Detect which cell encompasses the target text, then output its [x, y] center coordinate. 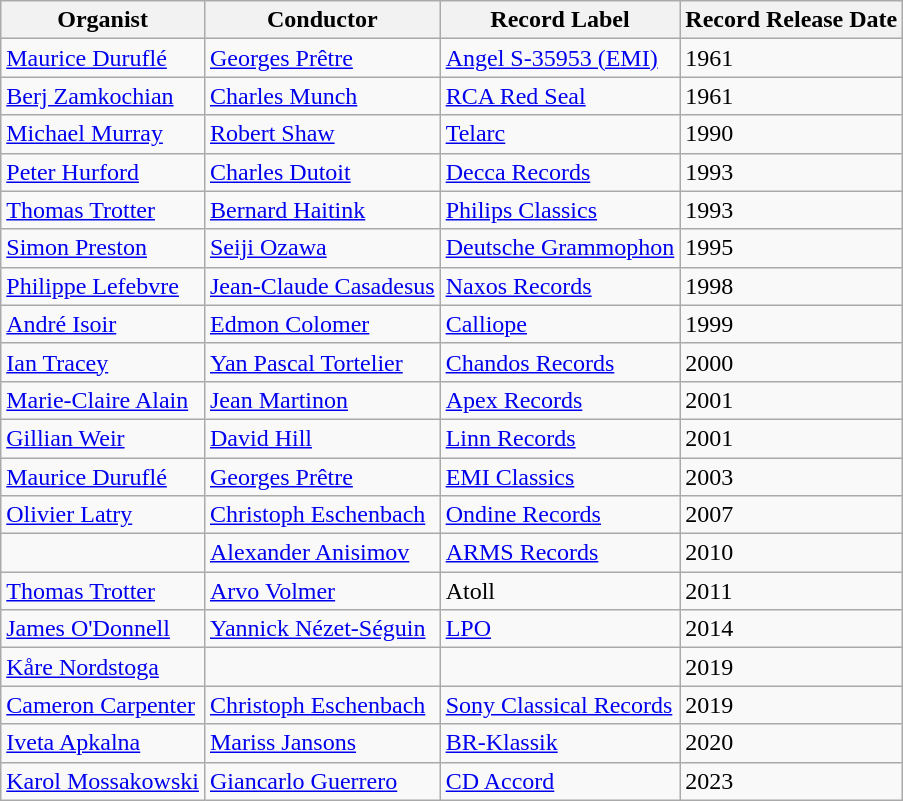
Philips Classics [560, 210]
Apex Records [560, 400]
Record Label [560, 20]
2011 [792, 591]
Arvo Volmer [322, 591]
Edmon Colomer [322, 324]
Kåre Nordstoga [103, 667]
BR-Klassik [560, 743]
Decca Records [560, 172]
Ondine Records [560, 515]
Berj Zamkochian [103, 96]
Telarc [560, 134]
2023 [792, 781]
Jean-Claude Casadesus [322, 286]
Gillian Weir [103, 438]
2007 [792, 515]
André Isoir [103, 324]
Alexander Anisimov [322, 553]
Atoll [560, 591]
Linn Records [560, 438]
Bernard Haitink [322, 210]
RCA Red Seal [560, 96]
David Hill [322, 438]
Michael Murray [103, 134]
2000 [792, 362]
Philippe Lefebvre [103, 286]
Charles Munch [322, 96]
Organist [103, 20]
Seiji Ozawa [322, 248]
Giancarlo Guerrero [322, 781]
2010 [792, 553]
2014 [792, 629]
Jean Martinon [322, 400]
ARMS Records [560, 553]
James O'Donnell [103, 629]
Olivier Latry [103, 515]
Chandos Records [560, 362]
Conductor [322, 20]
Yannick Nézet-Séguin [322, 629]
2003 [792, 477]
Charles Dutoit [322, 172]
Cameron Carpenter [103, 705]
2020 [792, 743]
Simon Preston [103, 248]
Mariss Jansons [322, 743]
Marie-Claire Alain [103, 400]
Peter Hurford [103, 172]
Ian Tracey [103, 362]
LPO [560, 629]
Angel S-35953 (EMI) [560, 58]
Naxos Records [560, 286]
Robert Shaw [322, 134]
Calliope [560, 324]
Karol Mossakowski [103, 781]
1998 [792, 286]
1995 [792, 248]
CD Accord [560, 781]
1999 [792, 324]
Yan Pascal Tortelier [322, 362]
Iveta Apkalna [103, 743]
1990 [792, 134]
Deutsche Grammophon [560, 248]
EMI Classics [560, 477]
Sony Classical Records [560, 705]
Record Release Date [792, 20]
